Provide the [x, y] coordinate of the cell's center where the given text is located.  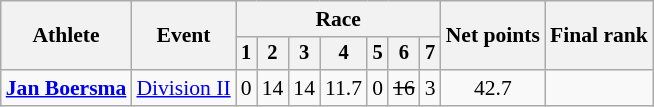
Net points [493, 36]
4 [344, 54]
7 [430, 54]
Event [183, 36]
Race [338, 19]
Athlete [66, 36]
Jan Boersma [66, 88]
2 [273, 54]
Final rank [599, 36]
11.7 [344, 88]
1 [246, 54]
Division II [183, 88]
6 [404, 54]
42.7 [493, 88]
16 [404, 88]
5 [378, 54]
